Return (X, Y) of the center of cell containing provided text 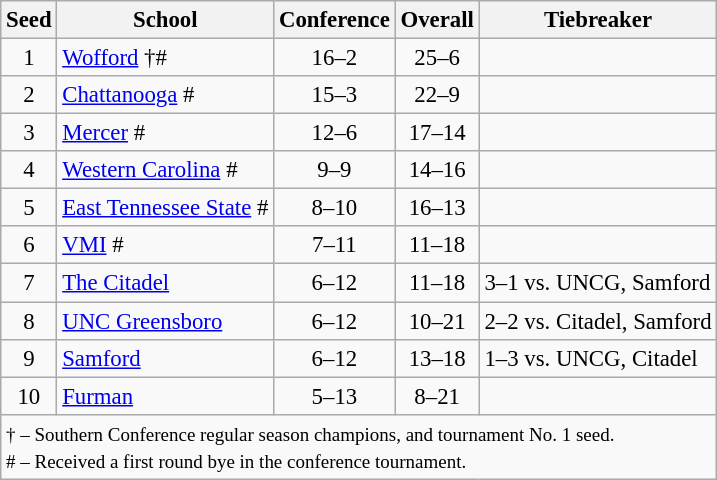
5 (29, 208)
East Tennessee State # (166, 208)
9–9 (335, 170)
22–9 (437, 95)
1 (29, 58)
25–6 (437, 58)
9 (29, 358)
5–13 (335, 396)
12–6 (335, 133)
14–16 (437, 170)
16–13 (437, 208)
3–1 vs. UNCG, Samford (598, 283)
16–2 (335, 58)
Mercer # (166, 133)
Western Carolina # (166, 170)
† – Southern Conference regular season champions, and tournament No. 1 seed.# – Received a first round bye in the conference tournament. (359, 446)
10 (29, 396)
2 (29, 95)
Samford (166, 358)
Conference (335, 20)
8 (29, 321)
3 (29, 133)
Wofford †# (166, 58)
Tiebreaker (598, 20)
6 (29, 245)
VMI # (166, 245)
The Citadel (166, 283)
7 (29, 283)
Seed (29, 20)
School (166, 20)
13–18 (437, 358)
17–14 (437, 133)
1–3 vs. UNCG, Citadel (598, 358)
7–11 (335, 245)
Furman (166, 396)
8–21 (437, 396)
Chattanooga # (166, 95)
Overall (437, 20)
UNC Greensboro (166, 321)
4 (29, 170)
10–21 (437, 321)
8–10 (335, 208)
15–3 (335, 95)
2–2 vs. Citadel, Samford (598, 321)
